From the cell containing the given text, extract its center point as [X, Y] coordinate. 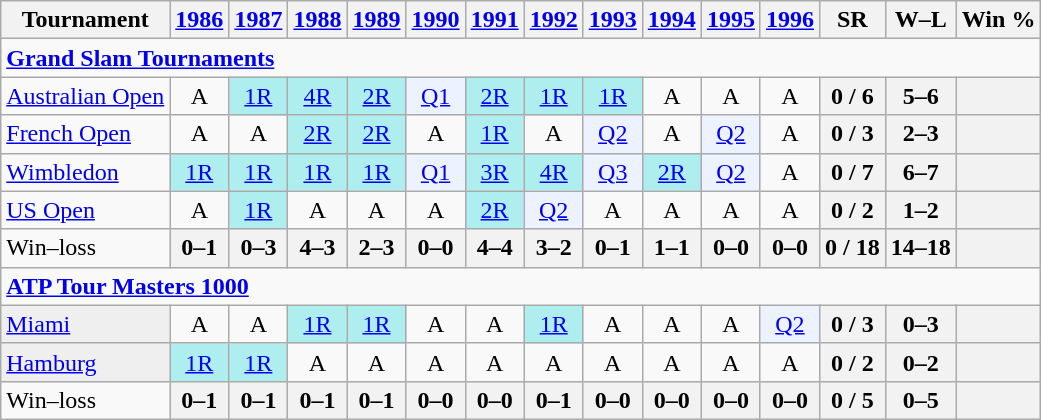
0–5 [920, 400]
14–18 [920, 248]
Win % [998, 20]
Q3 [612, 172]
1988 [318, 20]
1995 [730, 20]
Miami [86, 324]
French Open [86, 134]
1992 [554, 20]
1993 [612, 20]
0 / 6 [852, 96]
1989 [376, 20]
6–7 [920, 172]
US Open [86, 210]
1987 [258, 20]
4–4 [494, 248]
0 / 7 [852, 172]
1990 [436, 20]
3–2 [554, 248]
Wimbledon [86, 172]
0 / 5 [852, 400]
3R [494, 172]
0 / 18 [852, 248]
1–1 [672, 248]
1986 [200, 20]
1991 [494, 20]
0–2 [920, 362]
Grand Slam Tournaments [521, 58]
1996 [790, 20]
Tournament [86, 20]
4–3 [318, 248]
1994 [672, 20]
ATP Tour Masters 1000 [521, 286]
SR [852, 20]
Hamburg [86, 362]
W–L [920, 20]
Australian Open [86, 96]
5–6 [920, 96]
1–2 [920, 210]
